Pinpoint the cell where the given text exists, returning its [x, y] midpoint coordinate. 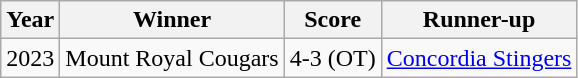
Score [332, 20]
2023 [30, 58]
Runner-up [479, 20]
4-3 (OT) [332, 58]
Concordia Stingers [479, 58]
Mount Royal Cougars [172, 58]
Winner [172, 20]
Year [30, 20]
